Identify which cell holds the provided text, then report its (x, y) central coordinate. 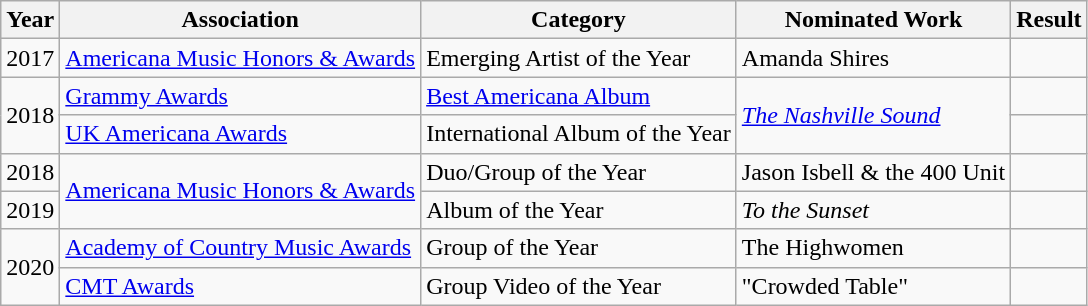
Emerging Artist of the Year (579, 58)
Album of the Year (579, 210)
International Album of the Year (579, 134)
Best Americana Album (579, 96)
Group of the Year (579, 248)
Year (30, 20)
The Highwomen (873, 248)
2017 (30, 58)
Jason Isbell & the 400 Unit (873, 172)
Duo/Group of the Year (579, 172)
Result (1049, 20)
Nominated Work (873, 20)
Group Video of the Year (579, 286)
"Crowded Table" (873, 286)
Grammy Awards (240, 96)
2020 (30, 267)
The Nashville Sound (873, 115)
2019 (30, 210)
UK Americana Awards (240, 134)
Academy of Country Music Awards (240, 248)
Category (579, 20)
CMT Awards (240, 286)
Amanda Shires (873, 58)
To the Sunset (873, 210)
Association (240, 20)
